Output the [x, y] coordinate of the center of the cell containing the given text.  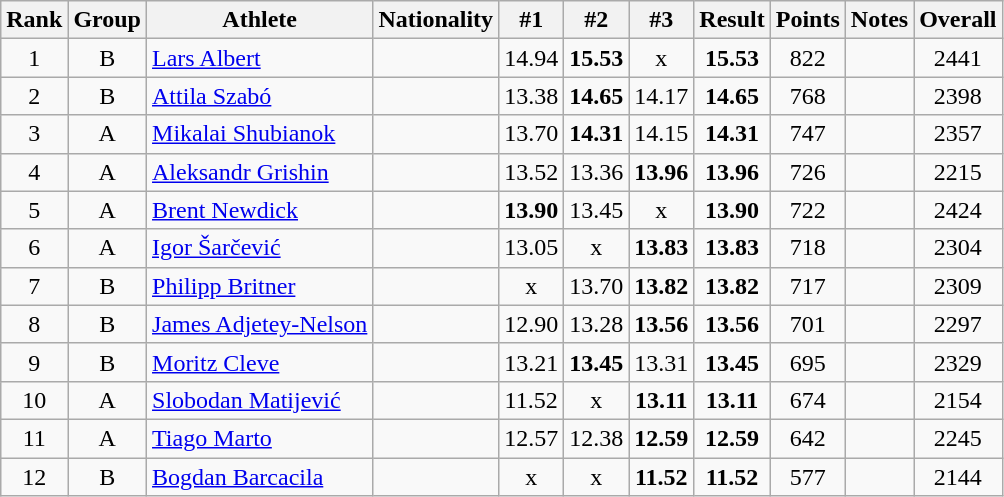
11 [34, 438]
Points [808, 20]
6 [34, 248]
12 [34, 477]
2441 [958, 58]
Slobodan Matijević [260, 400]
2424 [958, 210]
Moritz Cleve [260, 362]
#2 [596, 20]
4 [34, 172]
James Adjetey-Nelson [260, 324]
13.52 [532, 172]
#1 [532, 20]
7 [34, 286]
Result [732, 20]
14.15 [662, 134]
Igor Šarčević [260, 248]
2297 [958, 324]
717 [808, 286]
Mikalai Shubianok [260, 134]
695 [808, 362]
768 [808, 96]
Rank [34, 20]
1 [34, 58]
747 [808, 134]
577 [808, 477]
2154 [958, 400]
Lars Albert [260, 58]
642 [808, 438]
Group [108, 20]
718 [808, 248]
8 [34, 324]
Tiago Marto [260, 438]
Notes [879, 20]
701 [808, 324]
2329 [958, 362]
Bogdan Barcacila [260, 477]
3 [34, 134]
#3 [662, 20]
2 [34, 96]
722 [808, 210]
Overall [958, 20]
Aleksandr Grishin [260, 172]
Attila Szabó [260, 96]
674 [808, 400]
2144 [958, 477]
12.57 [532, 438]
13.31 [662, 362]
9 [34, 362]
10 [34, 400]
13.28 [596, 324]
12.38 [596, 438]
822 [808, 58]
Athlete [260, 20]
2309 [958, 286]
2215 [958, 172]
5 [34, 210]
2398 [958, 96]
Brent Newdick [260, 210]
13.21 [532, 362]
Philipp Britner [260, 286]
12.90 [532, 324]
726 [808, 172]
13.05 [532, 248]
14.94 [532, 58]
2245 [958, 438]
Nationality [436, 20]
2357 [958, 134]
13.38 [532, 96]
14.17 [662, 96]
13.36 [596, 172]
2304 [958, 248]
